Provide the [X, Y] coordinate of the cell's center where the given text is located.  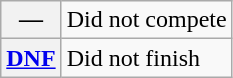
— [31, 20]
Did not finish [146, 58]
Did not compete [146, 20]
DNF [31, 58]
